Return the [x, y] coordinate for the center point of the cell that contains the specified text.  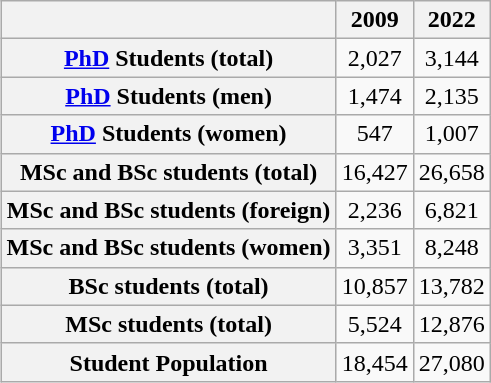
27,080 [452, 362]
2,027 [374, 58]
26,658 [452, 172]
Student Population [168, 362]
PhD Students (women) [168, 134]
1,007 [452, 134]
5,524 [374, 324]
8,248 [452, 248]
2,236 [374, 210]
2009 [374, 20]
18,454 [374, 362]
6,821 [452, 210]
BSc students (total) [168, 286]
MSc and BSc students (foreign) [168, 210]
2,135 [452, 96]
1,474 [374, 96]
2022 [452, 20]
MSc students (total) [168, 324]
12,876 [452, 324]
3,144 [452, 58]
13,782 [452, 286]
547 [374, 134]
MSc and BSc students (total) [168, 172]
PhD Students (total) [168, 58]
16,427 [374, 172]
PhD Students (men) [168, 96]
10,857 [374, 286]
MSc and BSc students (women) [168, 248]
3,351 [374, 248]
